Identify which cell holds the provided text, then report its (X, Y) central coordinate. 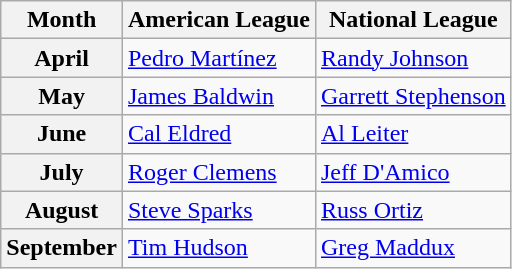
Pedro Martínez (218, 58)
Tim Hudson (218, 248)
Cal Eldred (218, 134)
April (62, 58)
Steve Sparks (218, 210)
Garrett Stephenson (413, 96)
September (62, 248)
Randy Johnson (413, 58)
American League (218, 20)
August (62, 210)
James Baldwin (218, 96)
May (62, 96)
Roger Clemens (218, 172)
July (62, 172)
Greg Maddux (413, 248)
Russ Ortiz (413, 210)
Al Leiter (413, 134)
June (62, 134)
National League (413, 20)
Month (62, 20)
Jeff D'Amico (413, 172)
